Extract the (x, y) coordinate from the center of the cell holding the provided text.  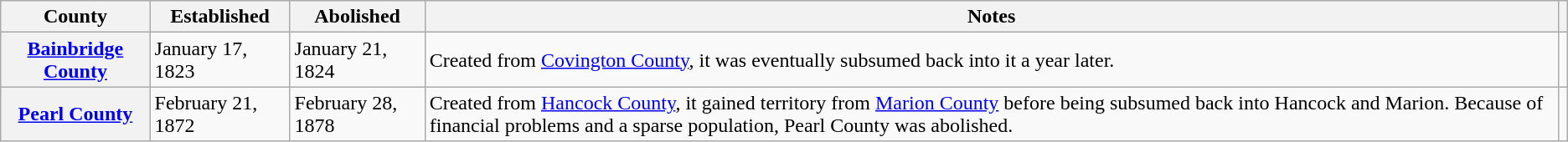
Notes (992, 17)
February 21, 1872 (219, 114)
Established (219, 17)
Bainbridge County (75, 60)
Abolished (357, 17)
County (75, 17)
January 17, 1823 (219, 60)
Created from Covington County, it was eventually subsumed back into it a year later. (992, 60)
January 21, 1824 (357, 60)
Pearl County (75, 114)
February 28, 1878 (357, 114)
